Find where the given text appears and provide that cell's center as (x, y) coordinate. 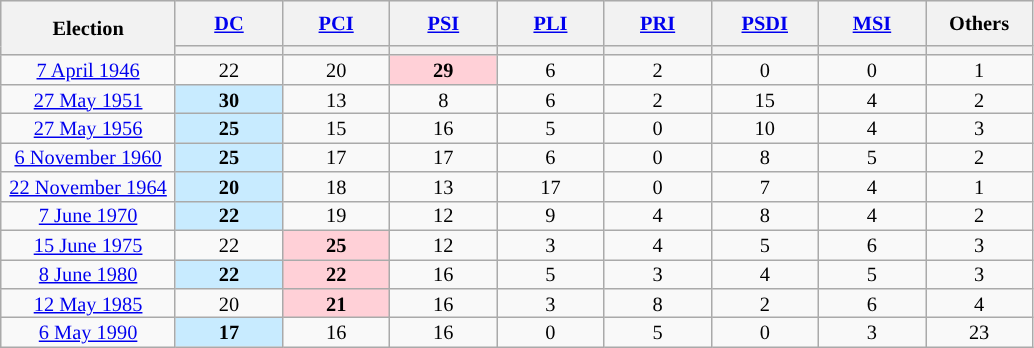
22 November 1964 (88, 186)
23 (980, 332)
19 (336, 216)
PSI (444, 22)
PCI (336, 22)
7 April 1946 (88, 70)
30 (228, 98)
6 November 1960 (88, 156)
12 May 1985 (88, 302)
PSDI (764, 22)
MSI (872, 22)
18 (336, 186)
Election (88, 28)
DC (228, 22)
6 May 1990 (88, 332)
7 June 1970 (88, 216)
9 (550, 216)
27 May 1951 (88, 98)
7 (764, 186)
Others (980, 22)
PRI (658, 22)
29 (444, 70)
21 (336, 302)
27 May 1956 (88, 128)
15 June 1975 (88, 244)
PLI (550, 22)
10 (764, 128)
8 June 1980 (88, 274)
